Determine the (X, Y) coordinate at the center of the cell enclosing the given text.  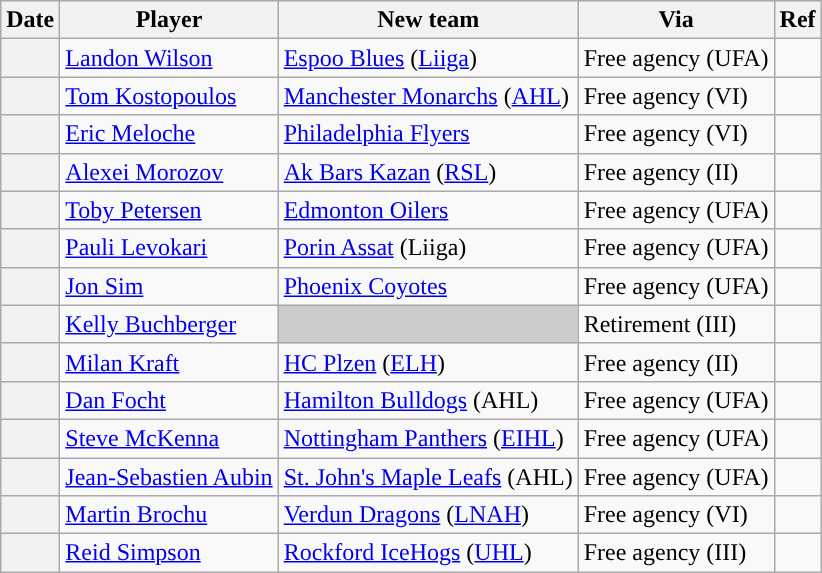
Dan Focht (169, 400)
Kelly Buchberger (169, 324)
Date (30, 20)
Jean-Sebastien Aubin (169, 477)
Tom Kostopoulos (169, 96)
Retirement (III) (676, 324)
Player (169, 20)
Hamilton Bulldogs (AHL) (428, 400)
Pauli Levokari (169, 248)
Eric Meloche (169, 134)
Jon Sim (169, 286)
Manchester Monarchs (AHL) (428, 96)
Espoo Blues (Liiga) (428, 58)
Phoenix Coyotes (428, 286)
Edmonton Oilers (428, 210)
Landon Wilson (169, 58)
Toby Petersen (169, 210)
Milan Kraft (169, 362)
Nottingham Panthers (EIHL) (428, 438)
HC Plzen (ELH) (428, 362)
Alexei Morozov (169, 172)
Philadelphia Flyers (428, 134)
Reid Simpson (169, 553)
Via (676, 20)
Martin Brochu (169, 515)
Rockford IceHogs (UHL) (428, 553)
Free agency (III) (676, 553)
St. John's Maple Leafs (AHL) (428, 477)
Ak Bars Kazan (RSL) (428, 172)
Ref (798, 20)
Porin Assat (Liiga) (428, 248)
Verdun Dragons (LNAH) (428, 515)
Steve McKenna (169, 438)
New team (428, 20)
